From the cell containing the given text, extract its center point as [x, y] coordinate. 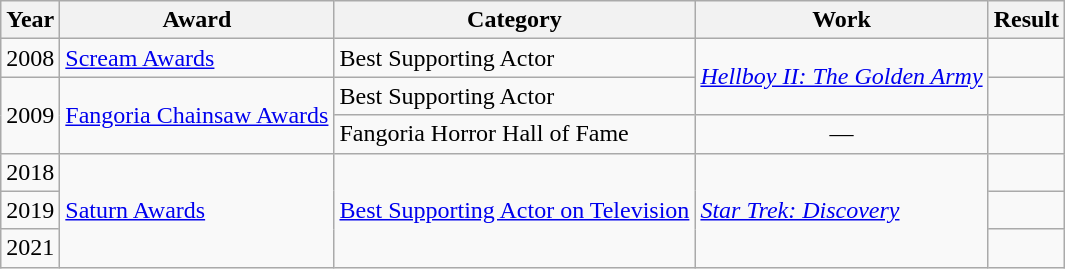
— [842, 134]
Result [1026, 20]
2019 [30, 210]
Fangoria Chainsaw Awards [197, 115]
Scream Awards [197, 58]
2018 [30, 172]
2008 [30, 58]
2021 [30, 248]
Award [197, 20]
Best Supporting Actor on Television [514, 210]
Fangoria Horror Hall of Fame [514, 134]
Star Trek: Discovery [842, 210]
Work [842, 20]
Hellboy II: The Golden Army [842, 77]
Category [514, 20]
Year [30, 20]
Saturn Awards [197, 210]
2009 [30, 115]
